From the cell containing the given text, extract its center point as (x, y) coordinate. 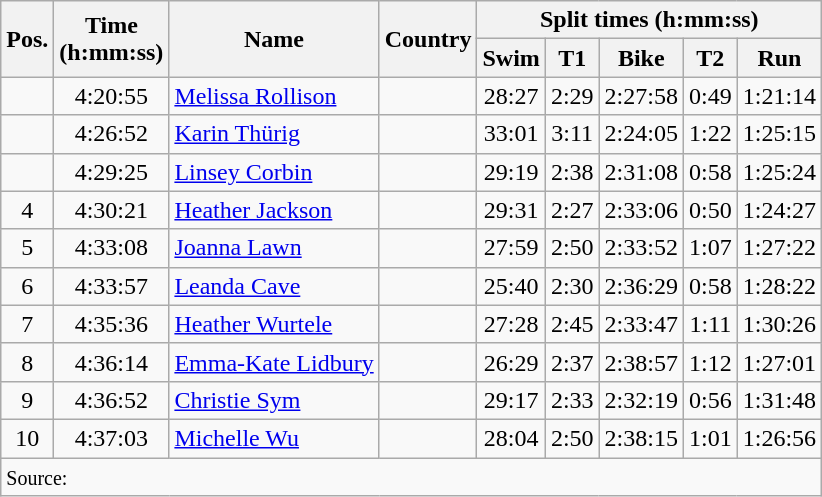
2:38 (572, 172)
26:29 (511, 362)
T1 (572, 58)
Christie Sym (274, 400)
28:27 (511, 96)
8 (28, 362)
Source: (412, 477)
1:30:26 (779, 324)
4:36:14 (112, 362)
4:37:03 (112, 438)
4:33:57 (112, 286)
Country (428, 39)
1:25:24 (779, 172)
Heather Jackson (274, 210)
0:49 (710, 96)
0:56 (710, 400)
Leanda Cave (274, 286)
4:29:25 (112, 172)
1:07 (710, 248)
29:17 (511, 400)
Pos. (28, 39)
2:37 (572, 362)
2:33 (572, 400)
25:40 (511, 286)
10 (28, 438)
28:04 (511, 438)
27:59 (511, 248)
2:27:58 (641, 96)
29:31 (511, 210)
2:36:29 (641, 286)
2:45 (572, 324)
1:12 (710, 362)
0:50 (710, 210)
6 (28, 286)
1:31:48 (779, 400)
5 (28, 248)
4:33:08 (112, 248)
1:11 (710, 324)
2:33:52 (641, 248)
4:20:55 (112, 96)
Emma-Kate Lidbury (274, 362)
33:01 (511, 134)
27:28 (511, 324)
2:29 (572, 96)
Linsey Corbin (274, 172)
Name (274, 39)
1:28:22 (779, 286)
2:33:47 (641, 324)
Michelle Wu (274, 438)
2:38:57 (641, 362)
4 (28, 210)
2:24:05 (641, 134)
Bike (641, 58)
2:27 (572, 210)
1:24:27 (779, 210)
Time(h:mm:ss) (112, 39)
2:30 (572, 286)
4:30:21 (112, 210)
1:21:14 (779, 96)
1:27:22 (779, 248)
9 (28, 400)
1:27:01 (779, 362)
7 (28, 324)
4:35:36 (112, 324)
4:36:52 (112, 400)
Split times (h:mm:ss) (650, 20)
1:26:56 (779, 438)
Run (779, 58)
Melissa Rollison (274, 96)
29:19 (511, 172)
3:11 (572, 134)
1:25:15 (779, 134)
2:33:06 (641, 210)
Heather Wurtele (274, 324)
Joanna Lawn (274, 248)
4:26:52 (112, 134)
1:01 (710, 438)
Swim (511, 58)
2:31:08 (641, 172)
1:22 (710, 134)
2:32:19 (641, 400)
2:38:15 (641, 438)
T2 (710, 58)
Karin Thürig (274, 134)
